Locate the cell with the specified text and output its [X, Y] center coordinate. 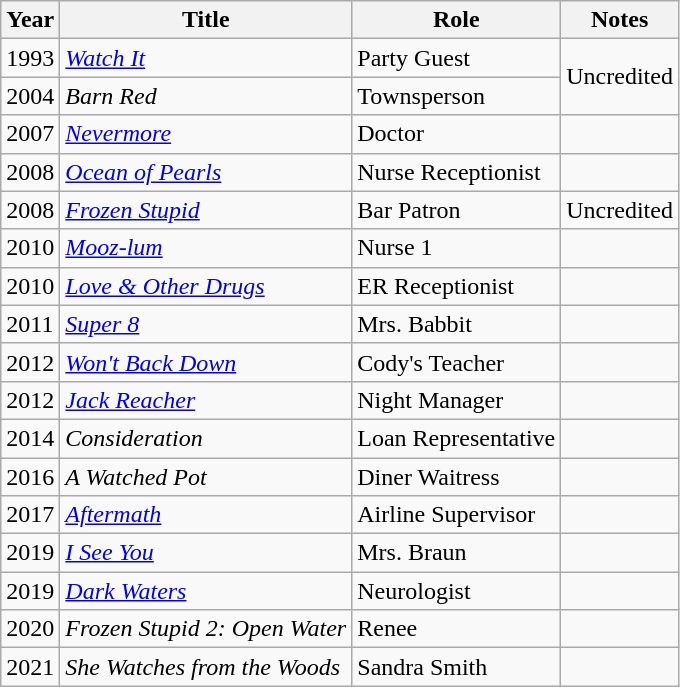
2007 [30, 134]
Role [456, 20]
Night Manager [456, 400]
Nevermore [206, 134]
Frozen Stupid 2: Open Water [206, 629]
Consideration [206, 438]
Townsperson [456, 96]
Nurse 1 [456, 248]
2014 [30, 438]
She Watches from the Woods [206, 667]
Airline Supervisor [456, 515]
Mrs. Braun [456, 553]
2016 [30, 477]
Mooz-lum [206, 248]
2021 [30, 667]
2017 [30, 515]
Diner Waitress [456, 477]
Dark Waters [206, 591]
Barn Red [206, 96]
Neurologist [456, 591]
Super 8 [206, 324]
Ocean of Pearls [206, 172]
Doctor [456, 134]
Jack Reacher [206, 400]
2004 [30, 96]
Won't Back Down [206, 362]
Renee [456, 629]
Nurse Receptionist [456, 172]
Frozen Stupid [206, 210]
Party Guest [456, 58]
ER Receptionist [456, 286]
Year [30, 20]
Love & Other Drugs [206, 286]
Bar Patron [456, 210]
Notes [620, 20]
Sandra Smith [456, 667]
A Watched Pot [206, 477]
1993 [30, 58]
2011 [30, 324]
2020 [30, 629]
Watch It [206, 58]
Cody's Teacher [456, 362]
Loan Representative [456, 438]
Title [206, 20]
Aftermath [206, 515]
I See You [206, 553]
Mrs. Babbit [456, 324]
